Extract the (X, Y) coordinate from the center of the cell holding the provided text.  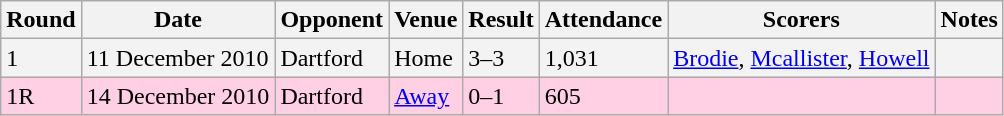
605 (603, 96)
0–1 (501, 96)
Venue (426, 20)
Away (426, 96)
3–3 (501, 58)
14 December 2010 (178, 96)
Notes (969, 20)
1 (41, 58)
Date (178, 20)
Home (426, 58)
Brodie, Mcallister, Howell (802, 58)
1,031 (603, 58)
Result (501, 20)
11 December 2010 (178, 58)
Opponent (332, 20)
1R (41, 96)
Round (41, 20)
Scorers (802, 20)
Attendance (603, 20)
